Detect which cell encompasses the target text, then output its [x, y] center coordinate. 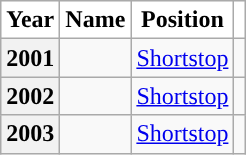
2003 [30, 134]
Position [182, 20]
2002 [30, 96]
Name [96, 20]
Year [30, 20]
2001 [30, 58]
